Determine the (x, y) coordinate at the center of the cell enclosing the given text.  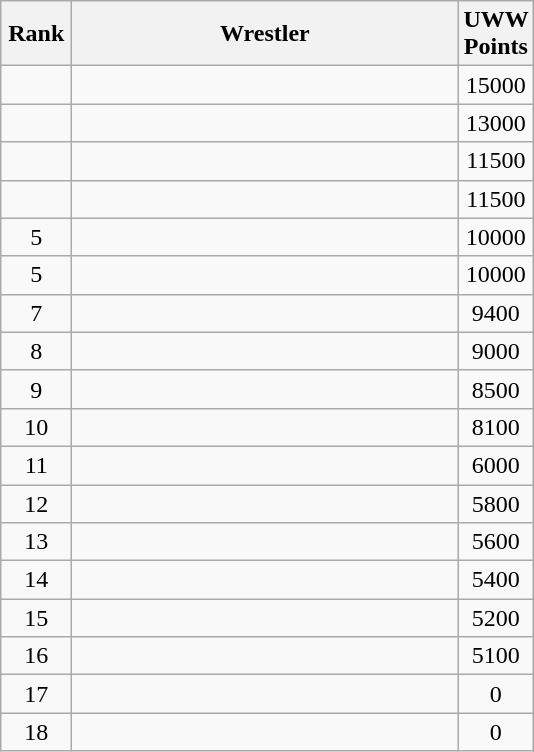
13 (36, 542)
16 (36, 656)
9400 (496, 313)
8100 (496, 427)
6000 (496, 465)
5600 (496, 542)
9000 (496, 351)
Wrestler (265, 34)
11 (36, 465)
UWW Points (496, 34)
17 (36, 694)
18 (36, 732)
8 (36, 351)
13000 (496, 123)
15 (36, 618)
7 (36, 313)
15000 (496, 85)
12 (36, 503)
5200 (496, 618)
5400 (496, 580)
9 (36, 389)
5800 (496, 503)
5100 (496, 656)
14 (36, 580)
10 (36, 427)
8500 (496, 389)
Rank (36, 34)
